Locate the cell with the specified text and output its [x, y] center coordinate. 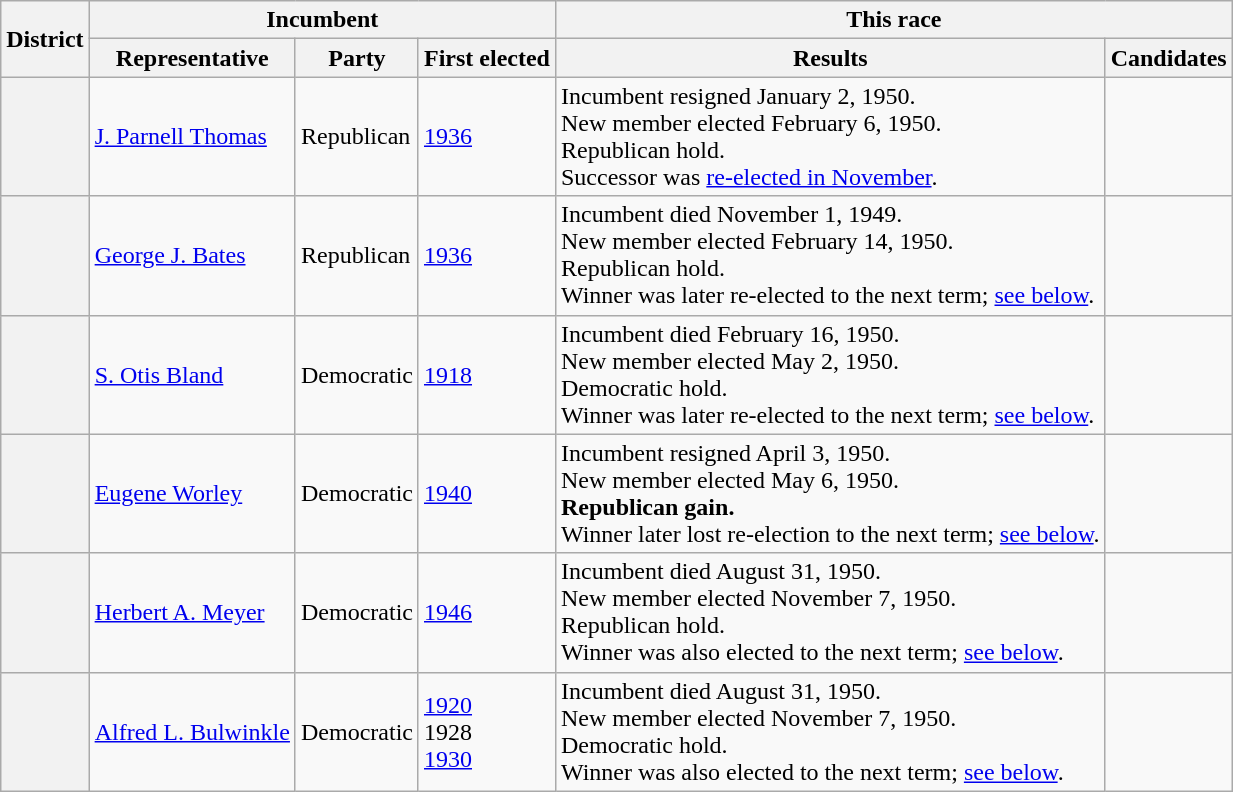
Incumbent died August 31, 1950.New member elected November 7, 1950.Republican hold.Winner was also elected to the next term; see below. [830, 612]
First elected [486, 58]
Representative [192, 58]
1918 [486, 374]
1946 [486, 612]
Incumbent died August 31, 1950.New member elected November 7, 1950.Democratic hold.Winner was also elected to the next term; see below. [830, 732]
Party [356, 58]
1940 [486, 494]
Candidates [1168, 58]
Incumbent died November 1, 1949.New member elected February 14, 1950.Republican hold.Winner was later re-elected to the next term; see below. [830, 256]
S. Otis Bland [192, 374]
George J. Bates [192, 256]
Incumbent died February 16, 1950.New member elected May 2, 1950.Democratic hold.Winner was later re-elected to the next term; see below. [830, 374]
This race [894, 20]
J. Parnell Thomas [192, 136]
Herbert A. Meyer [192, 612]
Eugene Worley [192, 494]
Results [830, 58]
Incumbent resigned January 2, 1950.New member elected February 6, 1950.Republican hold.Successor was re-elected in November. [830, 136]
19201928 1930 [486, 732]
Alfred L. Bulwinkle [192, 732]
District [45, 39]
Incumbent resigned April 3, 1950.New member elected May 6, 1950.Republican gain.Winner later lost re-election to the next term; see below. [830, 494]
Incumbent [322, 20]
